Identify which cell holds the provided text, then report its [X, Y] central coordinate. 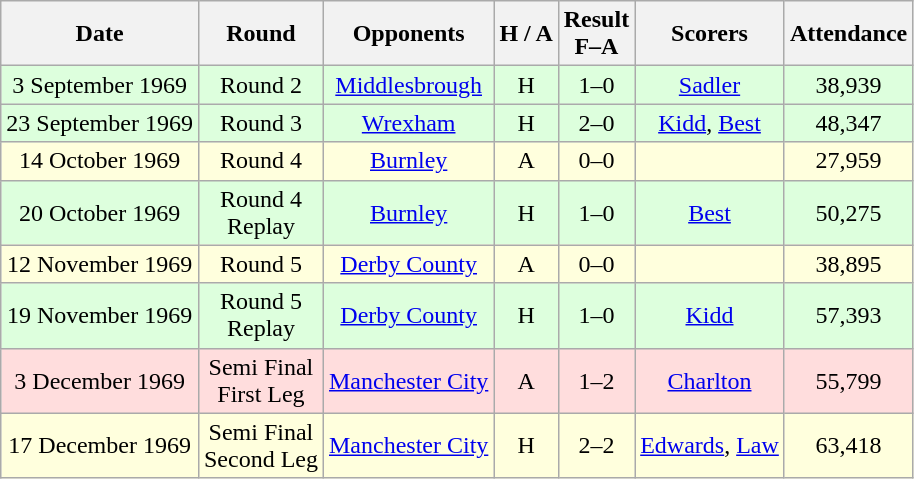
Kidd [710, 316]
Scorers [710, 34]
14 October 1969 [100, 161]
ResultF–A [596, 34]
Round 2 [260, 85]
48,347 [848, 123]
Round 5 [260, 264]
Date [100, 34]
Opponents [408, 34]
23 September 1969 [100, 123]
1–2 [596, 380]
Charlton [710, 380]
3 December 1969 [100, 380]
2–0 [596, 123]
20 October 1969 [100, 212]
3 September 1969 [100, 85]
Attendance [848, 34]
Semi FinalSecond Leg [260, 446]
17 December 1969 [100, 446]
55,799 [848, 380]
Round 4 [260, 161]
38,895 [848, 264]
Wrexham [408, 123]
Edwards, Law [710, 446]
12 November 1969 [100, 264]
57,393 [848, 316]
Kidd, Best [710, 123]
Round 3 [260, 123]
H / A [526, 34]
50,275 [848, 212]
27,959 [848, 161]
Sadler [710, 85]
Middlesbrough [408, 85]
Round [260, 34]
63,418 [848, 446]
Semi FinalFirst Leg [260, 380]
Best [710, 212]
19 November 1969 [100, 316]
Round 5Replay [260, 316]
Round 4Replay [260, 212]
2–2 [596, 446]
38,939 [848, 85]
